Identify which cell holds the provided text, then report its [x, y] central coordinate. 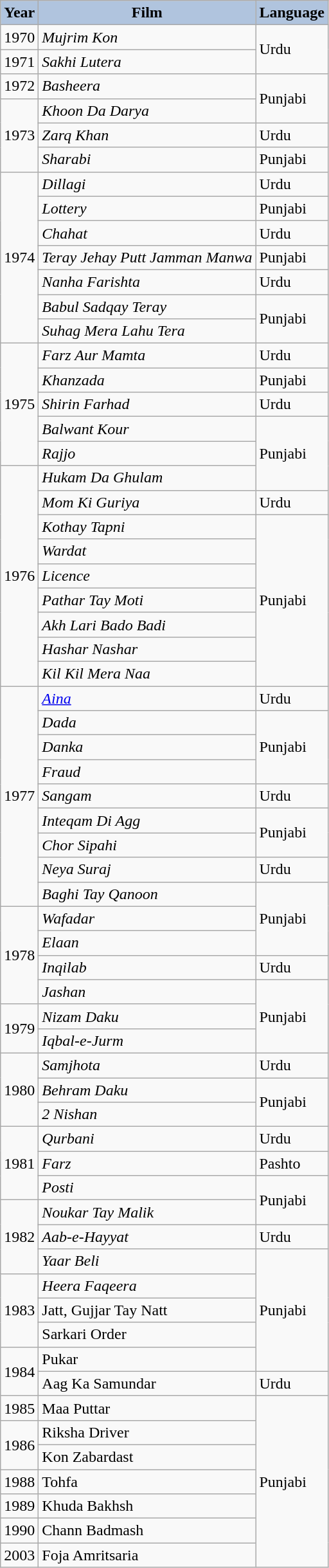
1990 [19, 1531]
Sharabi [147, 160]
1975 [19, 405]
2 Nishan [147, 1115]
Elaan [147, 943]
Riksha Driver [147, 1432]
Fraud [147, 772]
Chor Sipahi [147, 845]
Wafadar [147, 918]
Khanzada [147, 380]
1983 [19, 1310]
Rajjo [147, 453]
1971 [19, 62]
Baghi Tay Qanoon [147, 894]
Yaar Beli [147, 1261]
Farz [147, 1163]
Inqilab [147, 967]
Inteqam Di Agg [147, 821]
1972 [19, 86]
1985 [19, 1408]
Tohfa [147, 1481]
Mom Ki Guriya [147, 502]
Dada [147, 723]
1977 [19, 796]
Licence [147, 576]
Sarkari Order [147, 1335]
Behram Daku [147, 1090]
Year [19, 13]
1981 [19, 1163]
Mujrim Kon [147, 37]
Iqbal-e-Jurm [147, 1041]
Samjhota [147, 1065]
Language [292, 13]
Jatt, Gujjar Tay Natt [147, 1310]
Khoon Da Darya [147, 111]
Chahat [147, 233]
Pukar [147, 1359]
Sangam [147, 796]
1979 [19, 1028]
Kon Zabardast [147, 1457]
Noukar Tay Malik [147, 1212]
Farz Aur Mamta [147, 356]
2003 [19, 1555]
1970 [19, 37]
1988 [19, 1481]
Foja Amritsaria [147, 1555]
1978 [19, 955]
Jashan [147, 992]
Nizam Daku [147, 1016]
Basheera [147, 86]
Posti [147, 1188]
Lottery [147, 208]
Hukam Da Ghulam [147, 478]
1974 [19, 257]
Danka [147, 747]
1984 [19, 1371]
Khuda Bakhsh [147, 1506]
Aag Ka Samundar [147, 1383]
Heera Faqeera [147, 1286]
1973 [19, 135]
Kothay Tapni [147, 527]
1976 [19, 576]
Film [147, 13]
Babul Sadqay Teray [147, 307]
1982 [19, 1237]
Aab-e-Hayyat [147, 1237]
Chann Badmash [147, 1531]
Shirin Farhad [147, 405]
Aina [147, 698]
Akh Lari Bado Badi [147, 624]
1980 [19, 1089]
1986 [19, 1445]
Wardat [147, 551]
Pathar Tay Moti [147, 600]
Neya Suraj [147, 870]
Balwant Kour [147, 429]
1989 [19, 1506]
Hashar Nashar [147, 649]
Dillagi [147, 184]
Pashto [292, 1163]
Kil Kil Mera Naa [147, 673]
Qurbani [147, 1139]
Nanha Farishta [147, 282]
Zarq Khan [147, 135]
Maa Puttar [147, 1408]
Teray Jehay Putt Jamman Manwa [147, 257]
Suhag Mera Lahu Tera [147, 331]
Sakhi Lutera [147, 62]
